Return the (X, Y) coordinate for the center point of the cell that contains the specified text.  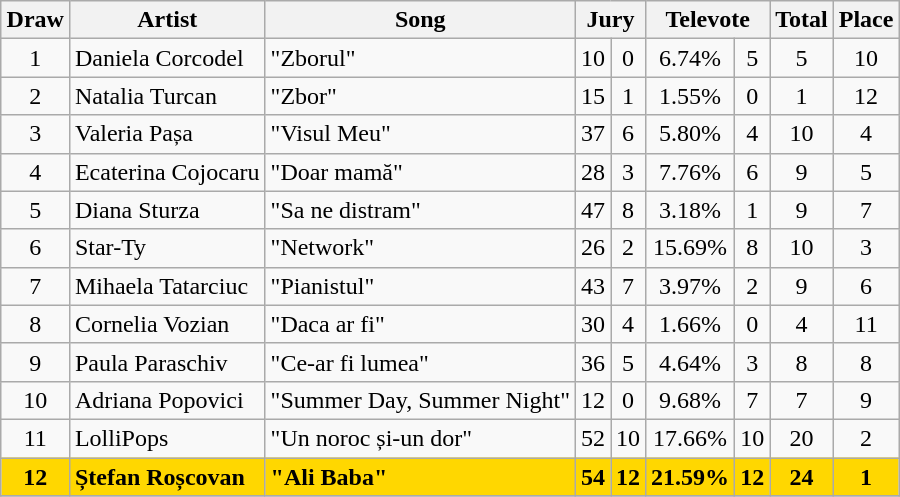
Paula Paraschiv (167, 362)
"Summer Day, Summer Night" (420, 400)
24 (802, 477)
Total (802, 20)
Ștefan Roșcovan (167, 477)
"Doar mamă" (420, 172)
26 (592, 248)
"Sa ne distram" (420, 210)
3.18% (690, 210)
Cornelia Vozian (167, 324)
"Visul Meu" (420, 134)
15 (592, 96)
21.59% (690, 477)
Ecaterina Cojocaru (167, 172)
"Un noroc și-un dor" (420, 438)
Valeria Pașa (167, 134)
Diana Sturza (167, 210)
"Ce-ar fi lumea" (420, 362)
Daniela Corcodel (167, 58)
36 (592, 362)
Mihaela Tatarciuc (167, 286)
5.80% (690, 134)
Adriana Popovici (167, 400)
"Ali Baba" (420, 477)
30 (592, 324)
6.74% (690, 58)
LolliPops (167, 438)
4.64% (690, 362)
Televote (708, 20)
9.68% (690, 400)
1.66% (690, 324)
Artist (167, 20)
Star-Ty (167, 248)
15.69% (690, 248)
52 (592, 438)
43 (592, 286)
17.66% (690, 438)
Place (866, 20)
"Zborul" (420, 58)
Song (420, 20)
3.97% (690, 286)
7.76% (690, 172)
20 (802, 438)
"Pianistul" (420, 286)
"Network" (420, 248)
"Zbor" (420, 96)
54 (592, 477)
47 (592, 210)
37 (592, 134)
Draw (35, 20)
Natalia Turcan (167, 96)
Jury (610, 20)
"Daca ar fi" (420, 324)
1.55% (690, 96)
28 (592, 172)
